For the text-containing cell, return its midpoint in (x, y) coordinate format. 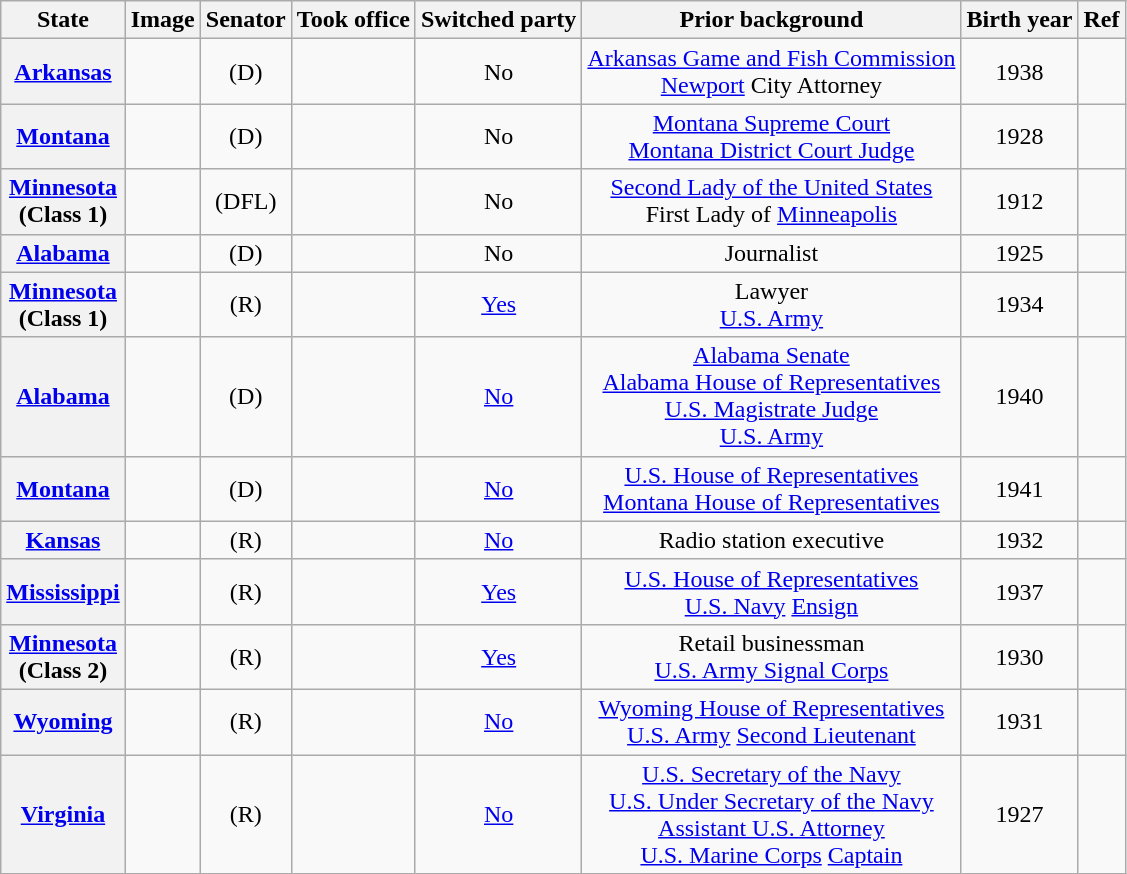
Virginia (63, 814)
1934 (1020, 304)
Mississippi (63, 592)
1925 (1020, 253)
1931 (1020, 722)
Retail businessmanU.S. Army Signal Corps (772, 656)
Image (162, 20)
Minnesota(Class 2) (63, 656)
Senator (246, 20)
U.S. House of RepresentativesMontana House of Representatives (772, 488)
Switched party (498, 20)
Wyoming House of RepresentativesU.S. Army Second Lieutenant (772, 722)
LawyerU.S. Army (772, 304)
1940 (1020, 396)
1932 (1020, 540)
U.S. House of RepresentativesU.S. Navy Ensign (772, 592)
Kansas (63, 540)
Second Lady of the United StatesFirst Lady of Minneapolis (772, 202)
(DFL) (246, 202)
1938 (1020, 72)
1912 (1020, 202)
State (63, 20)
Journalist (772, 253)
U.S. Secretary of the NavyU.S. Under Secretary of the NavyAssistant U.S. AttorneyU.S. Marine Corps Captain (772, 814)
Arkansas Game and Fish CommissionNewport City Attorney (772, 72)
1928 (1020, 136)
1930 (1020, 656)
Prior background (772, 20)
1927 (1020, 814)
Ref (1102, 20)
Birth year (1020, 20)
1941 (1020, 488)
Alabama SenateAlabama House of RepresentativesU.S. Magistrate JudgeU.S. Army (772, 396)
Radio station executive (772, 540)
Wyoming (63, 722)
Arkansas (63, 72)
Took office (353, 20)
1937 (1020, 592)
Montana Supreme CourtMontana District Court Judge (772, 136)
